Scan for the cell matching the given text and deliver its [X, Y] coordinate at center. 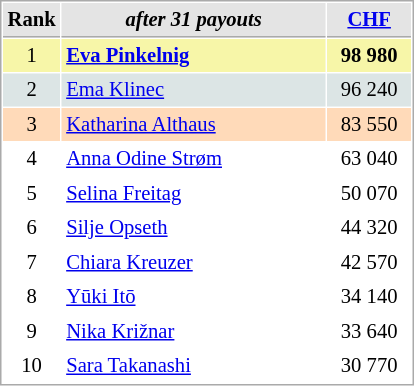
83 550 [369, 124]
4 [32, 158]
10 [32, 366]
42 570 [369, 262]
6 [32, 228]
96 240 [369, 90]
33 640 [369, 332]
Katharina Althaus [194, 124]
Anna Odine Strøm [194, 158]
5 [32, 194]
34 140 [369, 296]
Nika Križnar [194, 332]
3 [32, 124]
Sara Takanashi [194, 366]
7 [32, 262]
CHF [369, 20]
Ema Klinec [194, 90]
1 [32, 56]
2 [32, 90]
50 070 [369, 194]
Eva Pinkelnig [194, 56]
Chiara Kreuzer [194, 262]
Yūki Itō [194, 296]
Rank [32, 20]
after 31 payouts [194, 20]
8 [32, 296]
63 040 [369, 158]
Silje Opseth [194, 228]
98 980 [369, 56]
9 [32, 332]
Selina Freitag [194, 194]
30 770 [369, 366]
44 320 [369, 228]
